Pinpoint the cell where the given text exists, returning its [x, y] midpoint coordinate. 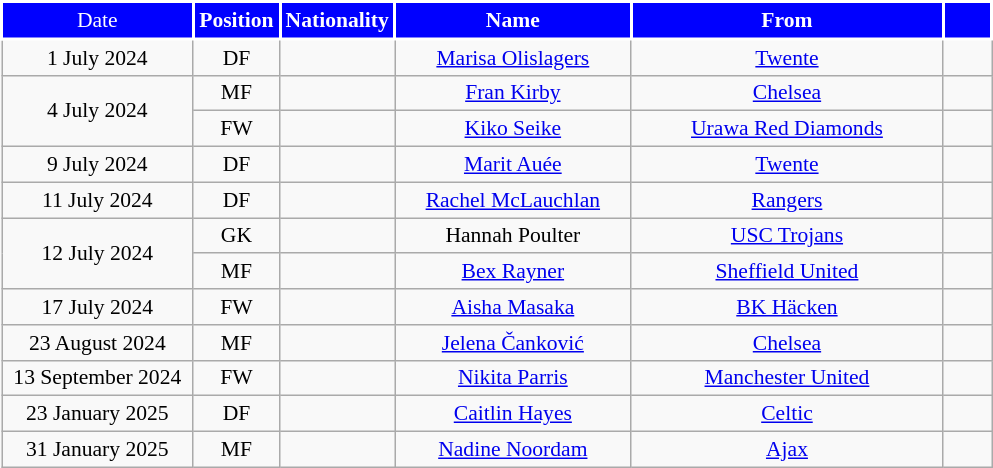
Position [236, 20]
Nikita Parris [514, 378]
Celtic [787, 414]
From [787, 20]
12 July 2024 [98, 254]
11 July 2024 [98, 200]
GK [236, 236]
Nadine Noordam [514, 450]
Nationality [338, 20]
17 July 2024 [98, 307]
Urawa Red Diamonds [787, 129]
Aisha Masaka [514, 307]
Jelena Čanković [514, 343]
4 July 2024 [98, 110]
Name [514, 20]
23 January 2025 [98, 414]
Fran Kirby [514, 93]
USC Trojans [787, 236]
Manchester United [787, 378]
Bex Rayner [514, 272]
Sheffield United [787, 272]
Date [98, 20]
Rachel McLauchlan [514, 200]
BK Häcken [787, 307]
1 July 2024 [98, 57]
31 January 2025 [98, 450]
Rangers [787, 200]
Caitlin Hayes [514, 414]
Marisa Olislagers [514, 57]
13 September 2024 [98, 378]
Marit Auée [514, 165]
9 July 2024 [98, 165]
Hannah Poulter [514, 236]
Kiko Seike [514, 129]
23 August 2024 [98, 343]
Ajax [787, 450]
